Return the [x, y] coordinate for the center point of the cell that contains the specified text.  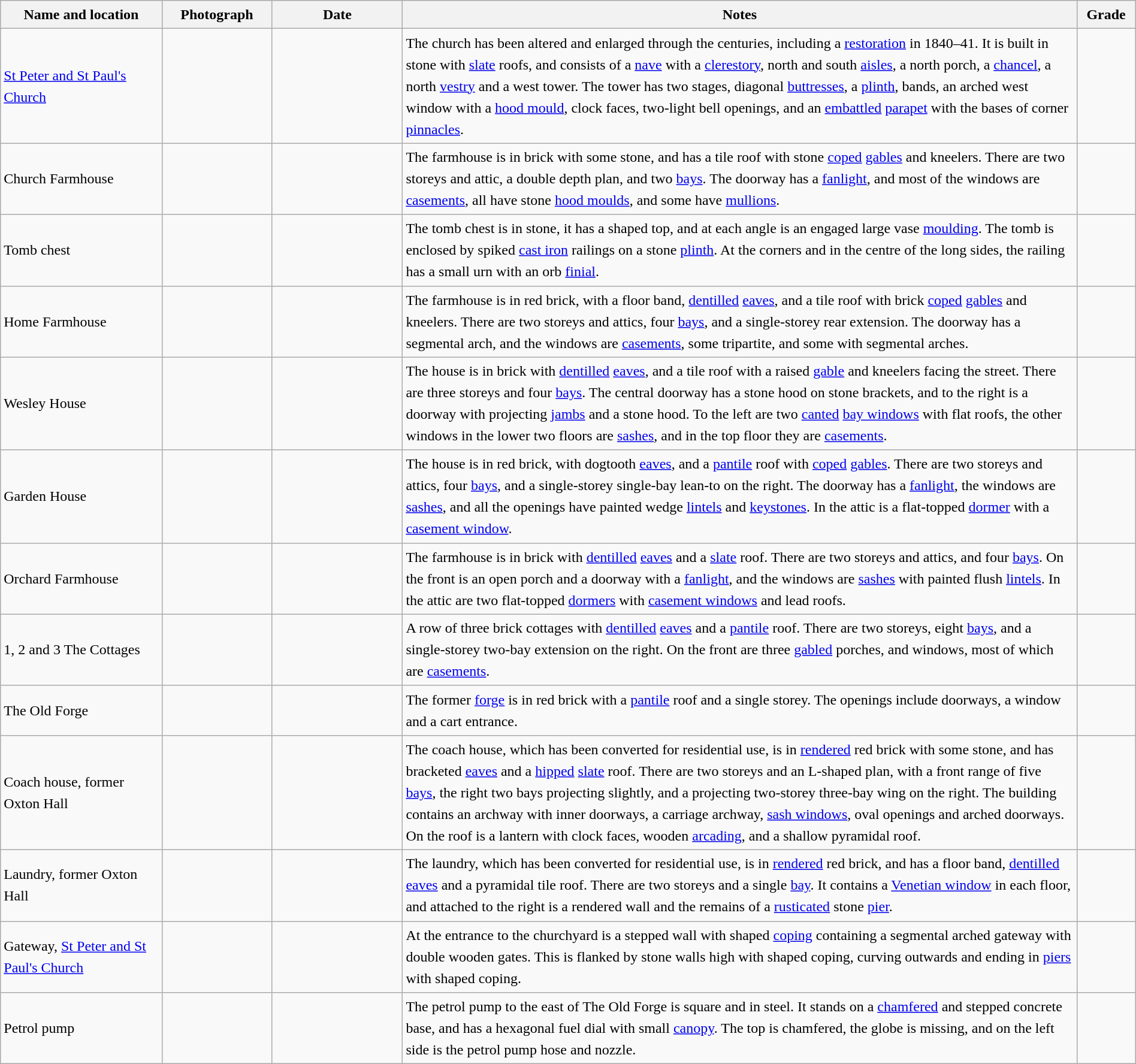
Photograph [217, 14]
Coach house, former Oxton Hall [81, 792]
Home Farmhouse [81, 321]
Petrol pump [81, 1028]
Notes [739, 14]
The former forge is in red brick with a pantile roof and a single storey. The openings include doorways, a window and a cart entrance. [739, 711]
Date [337, 14]
Church Farmhouse [81, 179]
Orchard Farmhouse [81, 579]
Laundry, former Oxton Hall [81, 885]
Gateway, St Peter and St Paul's Church [81, 957]
Grade [1106, 14]
Garden House [81, 496]
St Peter and St Paul's Church [81, 86]
1, 2 and 3 The Cottages [81, 649]
Name and location [81, 14]
Tomb chest [81, 250]
The Old Forge [81, 711]
Wesley House [81, 404]
